Return (X, Y) of the center of cell containing provided text 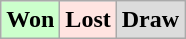
Won (30, 20)
Draw (150, 20)
Lost (88, 20)
